Search for the cell housing the specified text and yield its [x, y] center coordinate. 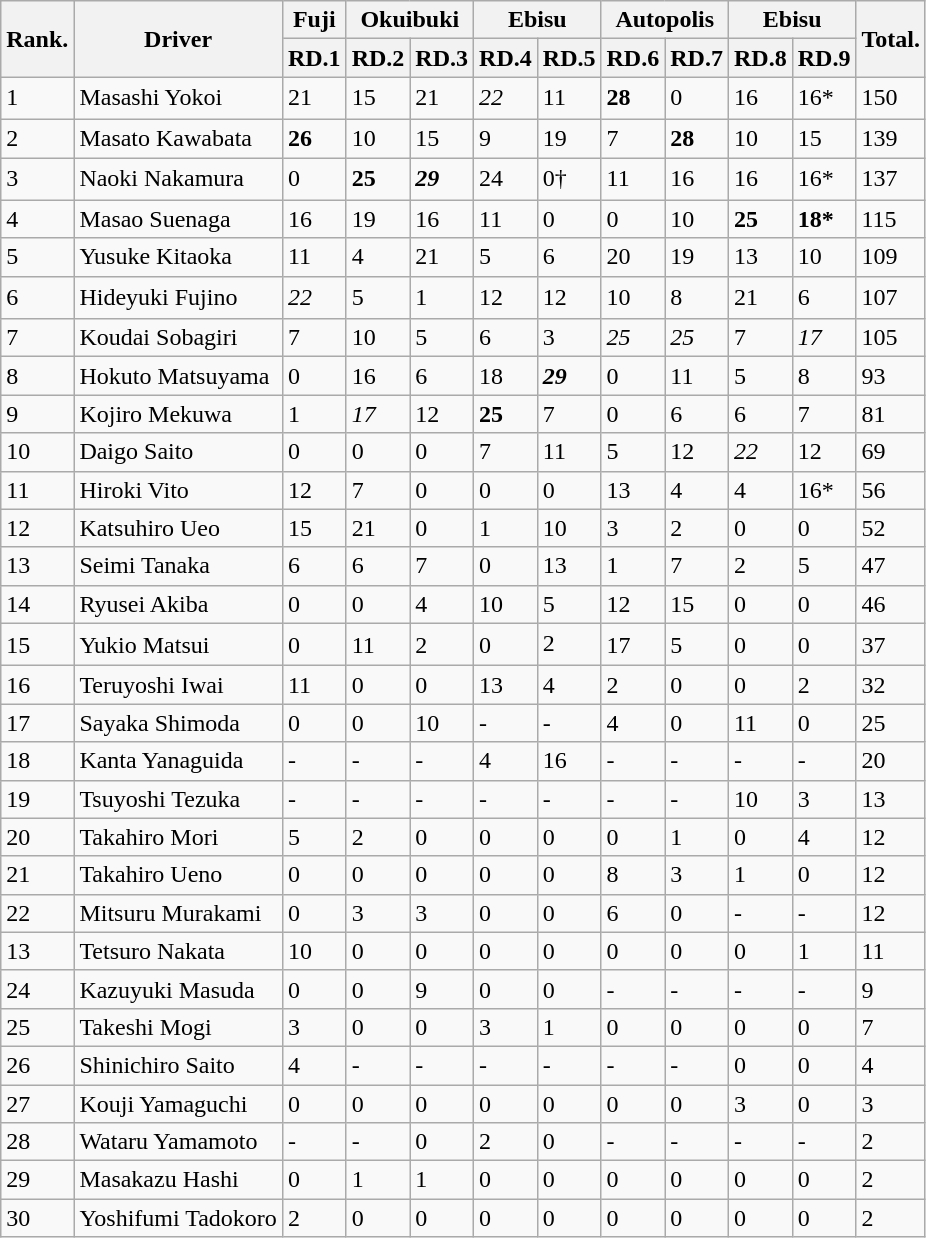
56 [891, 490]
Hiroki Vito [178, 490]
Koudai Sobagiri [178, 338]
Tetsuro Nakata [178, 951]
Masashi Yokoi [178, 98]
Hokuto Matsuyama [178, 376]
Driver [178, 39]
Kouji Yamaguchi [178, 1103]
18* [824, 219]
Takahiro Mori [178, 837]
32 [891, 685]
Rank. [38, 39]
Teruyoshi Iwai [178, 685]
150 [891, 98]
RD.6 [633, 58]
137 [891, 180]
81 [891, 414]
RD.1 [314, 58]
93 [891, 376]
Total. [891, 39]
37 [891, 644]
139 [891, 138]
RD.8 [760, 58]
Okuibuki [410, 20]
Kanta Yanaguida [178, 761]
Masato Kawabata [178, 138]
115 [891, 219]
14 [38, 604]
Daigo Saito [178, 452]
RD.4 [506, 58]
Shinichiro Saito [178, 1065]
Hideyuki Fujino [178, 298]
Yoshifumi Tadokoro [178, 1218]
Takeshi Mogi [178, 1027]
30 [38, 1218]
Mitsuru Murakami [178, 913]
Kazuyuki Masuda [178, 989]
Yukio Matsui [178, 644]
RD.5 [569, 58]
69 [891, 452]
Sayaka Shimoda [178, 723]
Tsuyoshi Tezuka [178, 799]
Takahiro Ueno [178, 875]
Naoki Nakamura [178, 180]
Masao Suenaga [178, 219]
Masakazu Hashi [178, 1180]
105 [891, 338]
RD.9 [824, 58]
0† [569, 180]
Autopolis [664, 20]
Fuji [314, 20]
Ryusei Akiba [178, 604]
Kojiro Mekuwa [178, 414]
46 [891, 604]
Katsuhiro Ueo [178, 528]
RD.2 [378, 58]
RD.7 [697, 58]
27 [38, 1103]
52 [891, 528]
Wataru Yamamoto [178, 1142]
Yusuke Kitaoka [178, 257]
107 [891, 298]
47 [891, 566]
109 [891, 257]
Seimi Tanaka [178, 566]
RD.3 [442, 58]
